Detect which cell encompasses the target text, then output its (x, y) center coordinate. 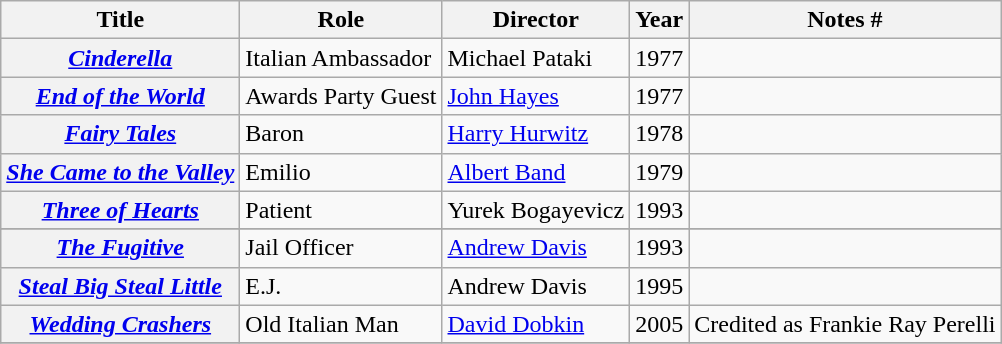
Emilio (341, 172)
Jail Officer (341, 248)
Title (120, 20)
Director (536, 20)
The Fugitive (120, 248)
Steal Big Steal Little (120, 286)
Old Italian Man (341, 324)
David Dobkin (536, 324)
Three of Hearts (120, 210)
1978 (660, 134)
Wedding Crashers (120, 324)
2005 (660, 324)
Notes # (845, 20)
Awards Party Guest (341, 96)
Italian Ambassador (341, 58)
Role (341, 20)
E.J. (341, 286)
Harry Hurwitz (536, 134)
Yurek Bogayevicz (536, 210)
Fairy Tales (120, 134)
Credited as Frankie Ray Perelli (845, 324)
1995 (660, 286)
End of the World (120, 96)
Patient (341, 210)
Cinderella (120, 58)
Albert Band (536, 172)
Year (660, 20)
Baron (341, 134)
She Came to the Valley (120, 172)
1979 (660, 172)
Michael Pataki (536, 58)
John Hayes (536, 96)
